Output the [x, y] coordinate of the center of the cell containing the given text.  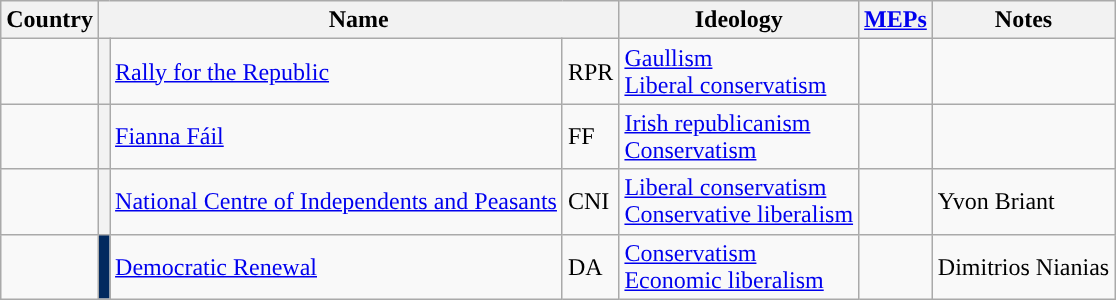
Ideology [739, 20]
Yvon Briant [1023, 202]
DA [590, 266]
Irish republicanismConservatism [739, 136]
CNI [590, 202]
National Centre of Independents and Peasants [336, 202]
Notes [1023, 20]
MEPs [896, 20]
FF [590, 136]
Name [358, 20]
Fianna Fáil [336, 136]
Dimitrios Nianias [1023, 266]
Democratic Renewal [336, 266]
Rally for the Republic [336, 72]
RPR [590, 72]
ConservatismEconomic liberalism [739, 266]
Liberal conservatismConservative liberalism [739, 202]
GaullismLiberal conservatism [739, 72]
Country [50, 20]
